Find where the given text appears and provide that cell's center as (X, Y) coordinate. 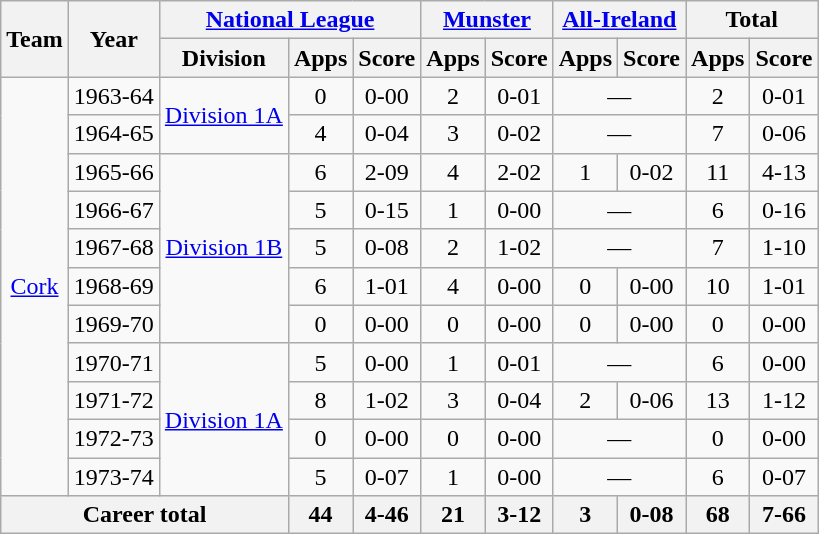
21 (453, 515)
1972-73 (114, 438)
1967-68 (114, 248)
Team (35, 39)
Cork (35, 286)
1965-66 (114, 172)
8 (320, 400)
11 (718, 172)
Total (752, 20)
13 (718, 400)
1964-65 (114, 134)
0-16 (784, 210)
1-12 (784, 400)
1973-74 (114, 477)
2-09 (387, 172)
All-Ireland (619, 20)
1-10 (784, 248)
Division (224, 58)
1966-67 (114, 210)
4-13 (784, 172)
1968-69 (114, 286)
10 (718, 286)
7-66 (784, 515)
0-15 (387, 210)
1969-70 (114, 324)
Munster (487, 20)
68 (718, 515)
44 (320, 515)
4-46 (387, 515)
1970-71 (114, 362)
1971-72 (114, 400)
3-12 (519, 515)
Year (114, 39)
1963-64 (114, 96)
Career total (145, 515)
Division 1B (224, 248)
National League (290, 20)
2-02 (519, 172)
